Find where the given text appears and provide that cell's center as [x, y] coordinate. 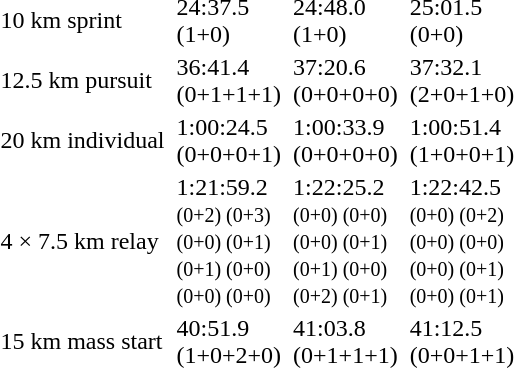
1:22:25.2(0+0) (0+0)(0+0) (0+1)(0+1) (0+0)(0+2) (0+1) [346, 241]
1:00:33.9(0+0+0+0) [346, 140]
37:20.6(0+0+0+0) [346, 80]
36:41.4(0+1+1+1) [229, 80]
1:00:24.5(0+0+0+1) [229, 140]
1:21:59.2(0+2) (0+3)(0+0) (0+1)(0+1) (0+0)(0+0) (0+0) [229, 241]
